Find where the given text appears and provide that cell's center as [X, Y] coordinate. 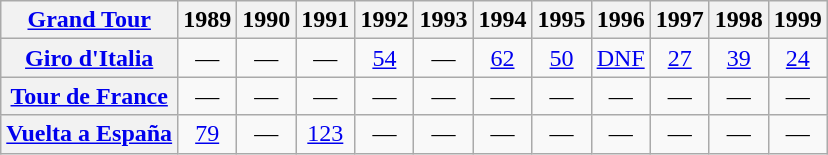
Giro d'Italia [90, 58]
39 [738, 58]
DNF [620, 58]
1997 [680, 20]
50 [562, 58]
1993 [444, 20]
Grand Tour [90, 20]
1994 [502, 20]
Vuelta a España [90, 134]
24 [798, 58]
123 [326, 134]
1995 [562, 20]
1991 [326, 20]
1999 [798, 20]
54 [384, 58]
1990 [266, 20]
62 [502, 58]
Tour de France [90, 96]
79 [208, 134]
1989 [208, 20]
27 [680, 58]
1996 [620, 20]
1992 [384, 20]
1998 [738, 20]
